Detect which cell encompasses the target text, then output its (x, y) center coordinate. 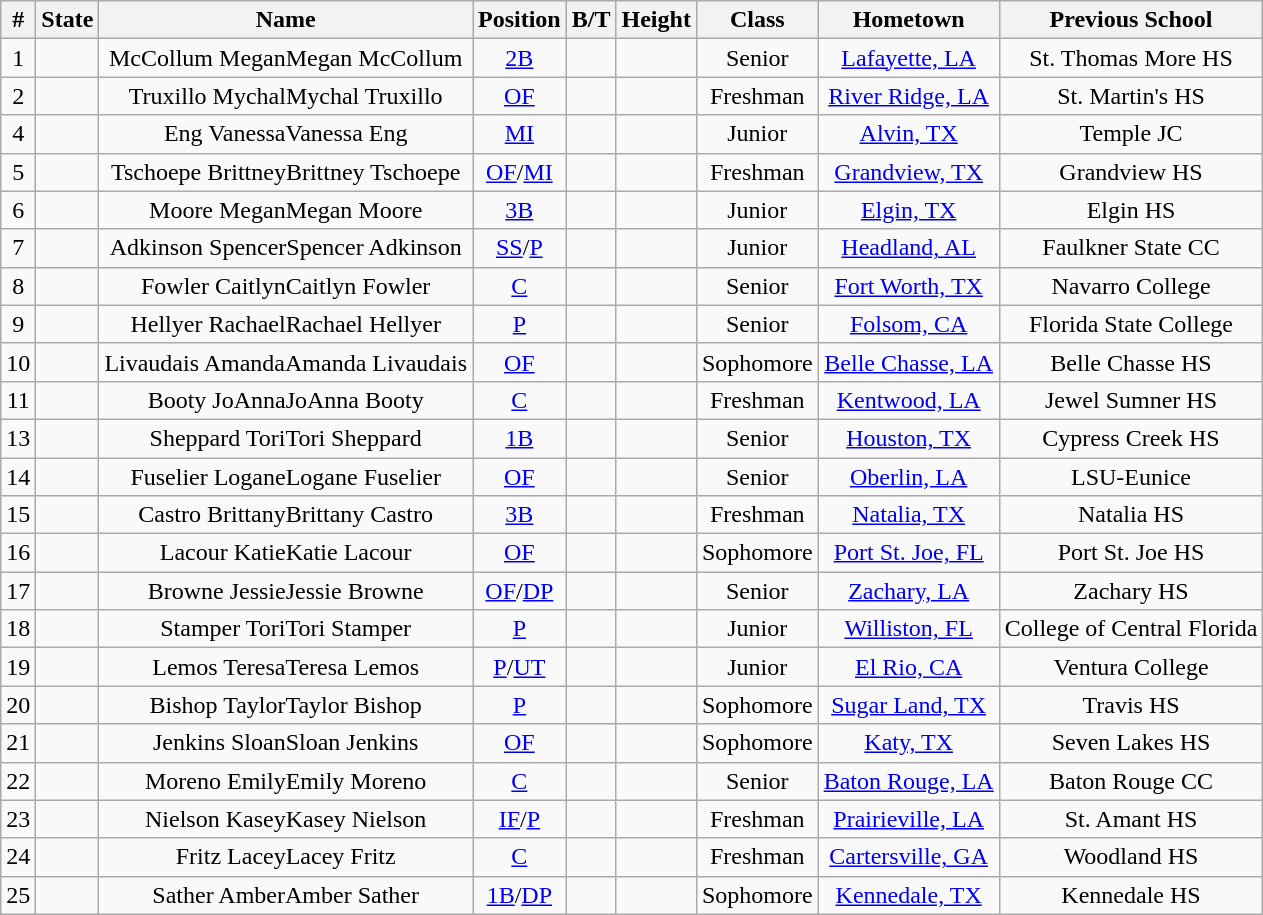
Adkinson SpencerSpencer Adkinson (286, 248)
19 (18, 667)
14 (18, 477)
2B (519, 58)
Travis HS (1131, 705)
Fuselier LoganeLogane Fuselier (286, 477)
# (18, 20)
16 (18, 553)
Kennedale HS (1131, 895)
Fritz LaceyLacey Fritz (286, 857)
Ventura College (1131, 667)
10 (18, 362)
Lemos TeresaTeresa Lemos (286, 667)
Kentwood, LA (908, 400)
Stamper ToriTori Stamper (286, 629)
State (68, 20)
Katy, TX (908, 743)
St. Amant HS (1131, 819)
Temple JC (1131, 134)
OF/MI (519, 172)
Name (286, 20)
8 (18, 286)
4 (18, 134)
11 (18, 400)
Booty JoAnnaJoAnna Booty (286, 400)
Class (757, 20)
22 (18, 781)
P/UT (519, 667)
SS/P (519, 248)
McCollum MeganMegan McCollum (286, 58)
23 (18, 819)
Port St. Joe, FL (908, 553)
Jenkins SloanSloan Jenkins (286, 743)
7 (18, 248)
25 (18, 895)
1 (18, 58)
Bishop TaylorTaylor Bishop (286, 705)
13 (18, 438)
St. Martin's HS (1131, 96)
Lacour KatieKatie Lacour (286, 553)
Grandview HS (1131, 172)
College of Central Florida (1131, 629)
Position (519, 20)
Cypress Creek HS (1131, 438)
Elgin, TX (908, 210)
El Rio, CA (908, 667)
Tschoepe BrittneyBrittney Tschoepe (286, 172)
Houston, TX (908, 438)
Eng VanessaVanessa Eng (286, 134)
Castro BrittanyBrittany Castro (286, 515)
Faulkner State CC (1131, 248)
Jewel Sumner HS (1131, 400)
Height (656, 20)
24 (18, 857)
20 (18, 705)
1B/DP (519, 895)
Elgin HS (1131, 210)
Navarro College (1131, 286)
Prairieville, LA (908, 819)
Belle Chasse HS (1131, 362)
Hellyer RachaelRachael Hellyer (286, 324)
Woodland HS (1131, 857)
Cartersville, GA (908, 857)
Florida State College (1131, 324)
Zachary HS (1131, 591)
6 (18, 210)
Belle Chasse, LA (908, 362)
Baton Rouge CC (1131, 781)
Truxillo MychalMychal Truxillo (286, 96)
Zachary, LA (908, 591)
17 (18, 591)
Alvin, TX (908, 134)
IF/P (519, 819)
15 (18, 515)
Grandview, TX (908, 172)
Kennedale, TX (908, 895)
B/T (591, 20)
Baton Rouge, LA (908, 781)
1B (519, 438)
Port St. Joe HS (1131, 553)
21 (18, 743)
Nielson KaseyKasey Nielson (286, 819)
MI (519, 134)
Fowler CaitlynCaitlyn Fowler (286, 286)
5 (18, 172)
Moore MeganMegan Moore (286, 210)
Sheppard ToriTori Sheppard (286, 438)
Natalia, TX (908, 515)
Browne JessieJessie Browne (286, 591)
Seven Lakes HS (1131, 743)
River Ridge, LA (908, 96)
Oberlin, LA (908, 477)
Hometown (908, 20)
2 (18, 96)
Folsom, CA (908, 324)
Sugar Land, TX (908, 705)
St. Thomas More HS (1131, 58)
Sather AmberAmber Sather (286, 895)
Headland, AL (908, 248)
Livaudais AmandaAmanda Livaudais (286, 362)
Natalia HS (1131, 515)
OF/DP (519, 591)
Fort Worth, TX (908, 286)
Lafayette, LA (908, 58)
9 (18, 324)
Moreno EmilyEmily Moreno (286, 781)
18 (18, 629)
Previous School (1131, 20)
Williston, FL (908, 629)
LSU-Eunice (1131, 477)
